Search for the cell housing the specified text and yield its (x, y) center coordinate. 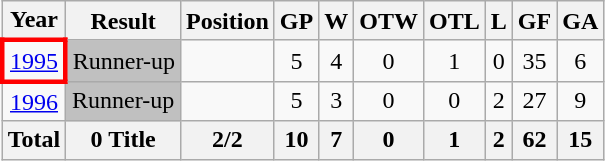
10 (296, 140)
1996 (34, 101)
35 (534, 60)
9 (580, 101)
OTW (389, 21)
Year (34, 21)
GA (580, 21)
2/2 (228, 140)
Result (124, 21)
W (336, 21)
1995 (34, 60)
GF (534, 21)
62 (534, 140)
OTL (454, 21)
6 (580, 60)
L (498, 21)
Position (228, 21)
GP (296, 21)
0 Title (124, 140)
Total (34, 140)
3 (336, 101)
27 (534, 101)
15 (580, 140)
7 (336, 140)
4 (336, 60)
